Provide the (x, y) coordinate of the cell's center where the given text is located.  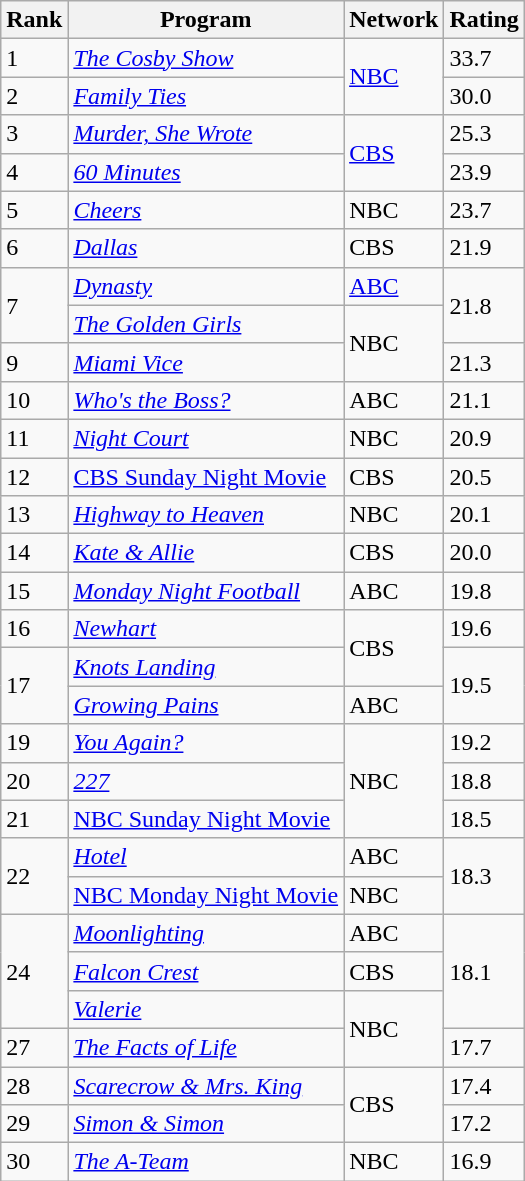
Murder, She Wrote (206, 134)
29 (34, 1124)
11 (34, 438)
23.9 (484, 172)
19.8 (484, 591)
18.1 (484, 971)
33.7 (484, 58)
The A-Team (206, 1162)
4 (34, 172)
16.9 (484, 1162)
6 (34, 248)
Moonlighting (206, 933)
20.0 (484, 553)
Night Court (206, 438)
Valerie (206, 1009)
The Cosby Show (206, 58)
18.5 (484, 819)
22 (34, 876)
21.1 (484, 400)
18.3 (484, 876)
Monday Night Football (206, 591)
9 (34, 362)
Who's the Boss? (206, 400)
20 (34, 781)
17 (34, 686)
20.1 (484, 515)
14 (34, 553)
17.4 (484, 1085)
17.2 (484, 1124)
Growing Pains (206, 705)
12 (34, 477)
24 (34, 971)
Miami Vice (206, 362)
Simon & Simon (206, 1124)
16 (34, 629)
20.5 (484, 477)
19.2 (484, 743)
Knots Landing (206, 667)
Scarecrow & Mrs. King (206, 1085)
19.6 (484, 629)
Kate & Allie (206, 553)
21.8 (484, 305)
13 (34, 515)
28 (34, 1085)
Cheers (206, 210)
19 (34, 743)
5 (34, 210)
23.7 (484, 210)
3 (34, 134)
227 (206, 781)
25.3 (484, 134)
21.3 (484, 362)
2 (34, 96)
Program (206, 20)
Rank (34, 20)
30 (34, 1162)
10 (34, 400)
17.7 (484, 1047)
7 (34, 305)
Network (394, 20)
The Golden Girls (206, 324)
Rating (484, 20)
You Again? (206, 743)
1 (34, 58)
Highway to Heaven (206, 515)
30.0 (484, 96)
27 (34, 1047)
Hotel (206, 857)
NBC Sunday Night Movie (206, 819)
Falcon Crest (206, 971)
20.9 (484, 438)
21.9 (484, 248)
19.5 (484, 686)
21 (34, 819)
15 (34, 591)
The Facts of Life (206, 1047)
Dallas (206, 248)
18.8 (484, 781)
Dynasty (206, 286)
CBS Sunday Night Movie (206, 477)
60 Minutes (206, 172)
NBC Monday Night Movie (206, 895)
Family Ties (206, 96)
Newhart (206, 629)
